Pinpoint the cell where the given text exists, returning its [x, y] midpoint coordinate. 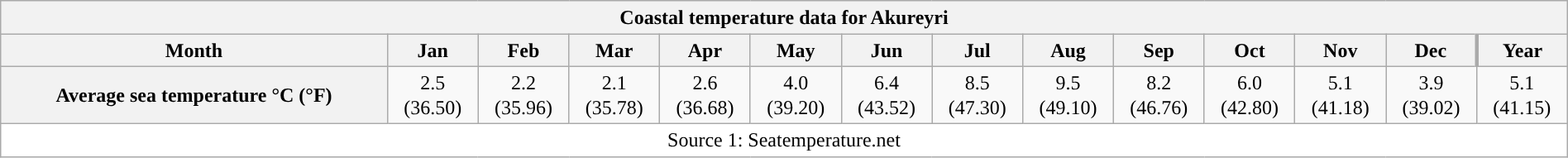
9.5(49.10) [1068, 94]
Dec [1432, 50]
Jan [433, 50]
Jun [887, 50]
2.1(35.78) [614, 94]
6.0(42.80) [1250, 94]
2.5(36.50) [433, 94]
5.1(41.15) [1522, 94]
Oct [1250, 50]
Sep [1159, 50]
Mar [614, 50]
8.2(46.76) [1159, 94]
Aug [1068, 50]
2.6(36.68) [705, 94]
2.2(35.96) [523, 94]
Coastal temperature data for Akureyri [784, 17]
Month [194, 50]
Year [1522, 50]
3.9(39.02) [1432, 94]
4.0(39.20) [796, 94]
Source 1: Seatemperature.net [784, 140]
Average sea temperature °C (°F) [194, 94]
Apr [705, 50]
6.4(43.52) [887, 94]
May [796, 50]
5.1(41.18) [1341, 94]
8.5(47.30) [978, 94]
Nov [1341, 50]
Feb [523, 50]
Jul [978, 50]
